Extract the [X, Y] coordinate from the center of the cell holding the provided text.  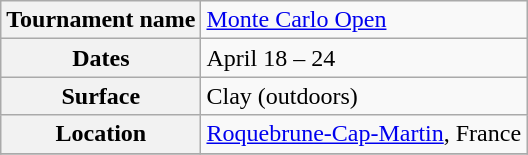
Monte Carlo Open [364, 20]
April 18 – 24 [364, 58]
Dates [101, 58]
Surface [101, 96]
Clay (outdoors) [364, 96]
Roquebrune-Cap-Martin, France [364, 134]
Location [101, 134]
Tournament name [101, 20]
